Locate the cell with the specified text and output its (X, Y) center coordinate. 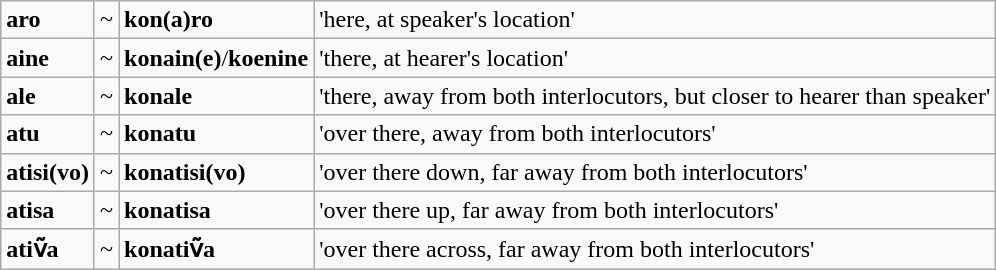
'over there across, far away from both interlocutors' (655, 249)
aro (48, 20)
atisi(vo) (48, 172)
konale (216, 96)
aine (48, 58)
konatisa (216, 210)
'here, at speaker's location' (655, 20)
konatiṽa (216, 249)
atisa (48, 210)
kon(a)ro (216, 20)
atu (48, 134)
'there, away from both interlocutors, but closer to hearer than speaker' (655, 96)
konatisi(vo) (216, 172)
'over there up, far away from both interlocutors' (655, 210)
'over there down, far away from both interlocutors' (655, 172)
'over there, away from both interlocutors' (655, 134)
konain(e)/koenine (216, 58)
'there, at hearer's location' (655, 58)
konatu (216, 134)
atiṽa (48, 249)
ale (48, 96)
